Scan for the cell matching the given text and deliver its (x, y) coordinate at center. 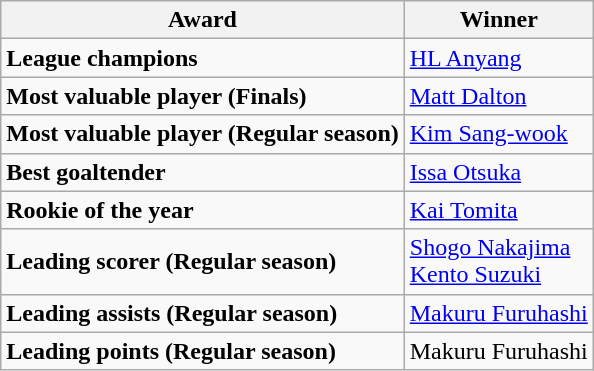
Winner (498, 20)
Most valuable player (Finals) (203, 96)
Most valuable player (Regular season) (203, 134)
League champions (203, 58)
Kim Sang-wook (498, 134)
Award (203, 20)
Leading scorer (Regular season) (203, 262)
Leading assists (Regular season) (203, 313)
Best goaltender (203, 172)
Rookie of the year (203, 210)
Shogo Nakajima Kento Suzuki (498, 262)
Kai Tomita (498, 210)
Leading points (Regular season) (203, 351)
Matt Dalton (498, 96)
HL Anyang (498, 58)
Issa Otsuka (498, 172)
